From the cell containing the given text, extract its center point as (X, Y) coordinate. 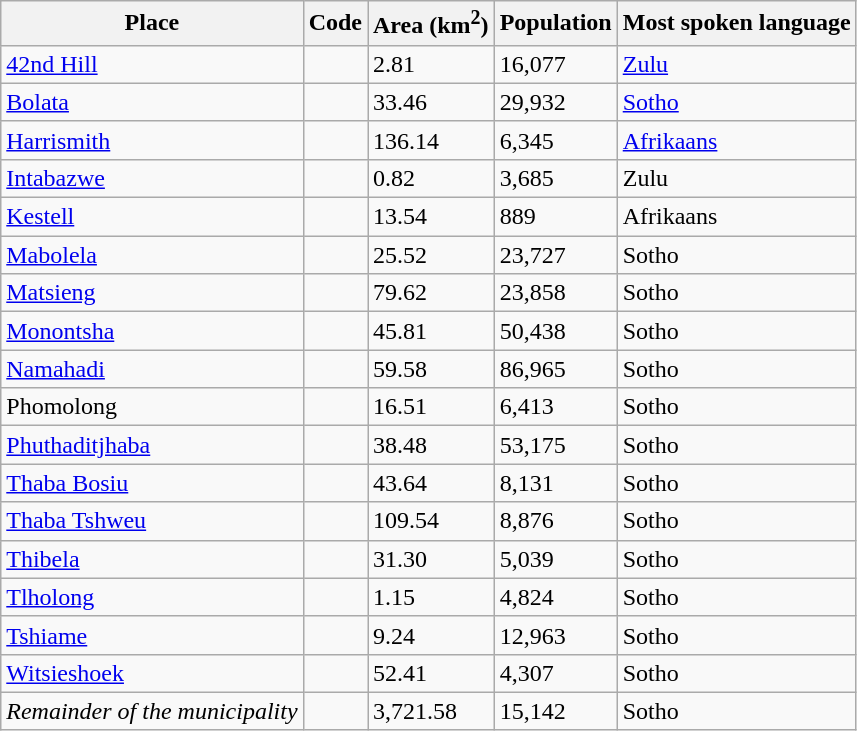
Intabazwe (152, 178)
Tshiame (152, 635)
Monontsha (152, 331)
0.82 (432, 178)
31.30 (432, 559)
12,963 (556, 635)
Thibela (152, 559)
Place (152, 24)
9.24 (432, 635)
5,039 (556, 559)
Remainder of the municipality (152, 711)
1.15 (432, 597)
Witsieshoek (152, 673)
33.46 (432, 102)
50,438 (556, 331)
Matsieng (152, 293)
6,345 (556, 140)
45.81 (432, 331)
16.51 (432, 407)
Area (km2) (432, 24)
43.64 (432, 483)
53,175 (556, 445)
136.14 (432, 140)
42nd Hill (152, 64)
Population (556, 24)
Phuthaditjhaba (152, 445)
59.58 (432, 369)
Phomolong (152, 407)
Bolata (152, 102)
Thaba Tshweu (152, 521)
3,685 (556, 178)
52.41 (432, 673)
Mabolela (152, 255)
23,858 (556, 293)
29,932 (556, 102)
8,876 (556, 521)
Most spoken language (736, 24)
15,142 (556, 711)
8,131 (556, 483)
Thaba Bosiu (152, 483)
6,413 (556, 407)
13.54 (432, 217)
Kestell (152, 217)
38.48 (432, 445)
109.54 (432, 521)
79.62 (432, 293)
Tlholong (152, 597)
2.81 (432, 64)
889 (556, 217)
4,307 (556, 673)
3,721.58 (432, 711)
16,077 (556, 64)
Namahadi (152, 369)
4,824 (556, 597)
Harrismith (152, 140)
86,965 (556, 369)
23,727 (556, 255)
Code (335, 24)
25.52 (432, 255)
